Locate the cell with the specified text and output its (X, Y) center coordinate. 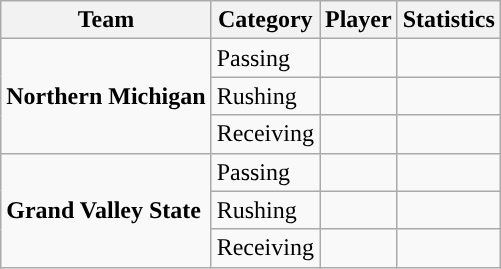
Category (265, 20)
Northern Michigan (106, 96)
Grand Valley State (106, 210)
Player (359, 20)
Statistics (448, 20)
Team (106, 20)
